Provide the [x, y] coordinate of the cell's center where the given text is located.  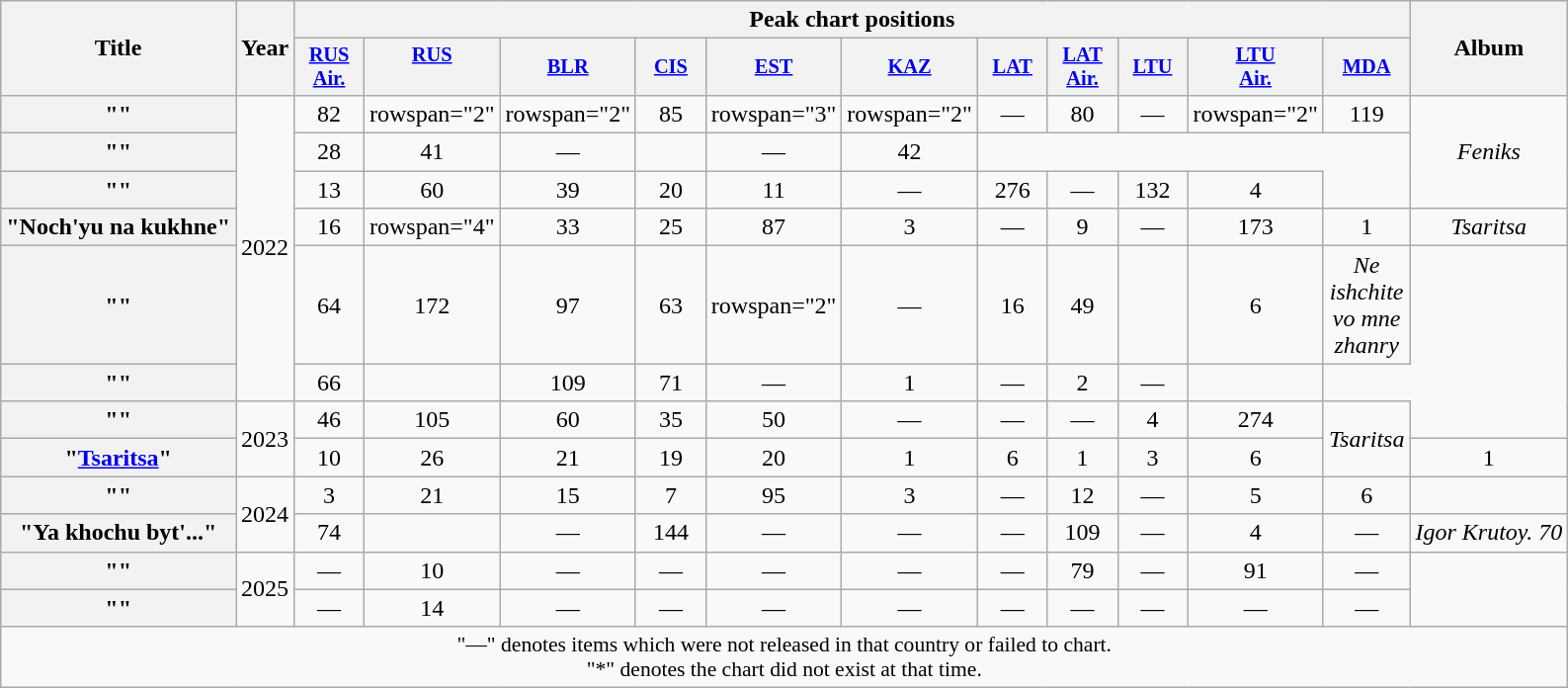
25 [670, 227]
"Ya khochu byt'..." [119, 533]
46 [330, 420]
79 [1083, 570]
Year [265, 48]
95 [774, 495]
28 [330, 152]
274 [1256, 420]
26 [432, 458]
35 [670, 420]
"Noch'yu na kukhne" [119, 227]
12 [1083, 495]
Album [1489, 48]
LATAir. [1083, 67]
7 [670, 495]
15 [568, 495]
RUS [432, 67]
Title [119, 48]
KAZ [910, 67]
85 [670, 114]
91 [1256, 570]
"Tsaritsa" [119, 458]
97 [568, 304]
41 [432, 152]
LTUAir. [1256, 67]
63 [670, 304]
119 [1366, 114]
rowspan="4" [432, 227]
144 [670, 533]
rowspan="3" [774, 114]
2025 [265, 589]
LTU [1152, 67]
14 [432, 608]
132 [1152, 190]
"—" denotes items which were not released in that country or failed to chart."*" denotes the chart did not exist at that time. [784, 656]
39 [568, 190]
Ne ishchite vo mne zhanry [1366, 304]
2022 [265, 247]
172 [432, 304]
173 [1256, 227]
Peak chart positions [852, 20]
80 [1083, 114]
13 [330, 190]
66 [330, 383]
74 [330, 533]
105 [432, 420]
82 [330, 114]
EST [774, 67]
33 [568, 227]
9 [1083, 227]
MDA [1366, 67]
2 [1083, 383]
87 [774, 227]
LAT [1012, 67]
276 [1012, 190]
2024 [265, 514]
49 [1083, 304]
CIS [670, 67]
64 [330, 304]
Feniks [1489, 151]
BLR [568, 67]
5 [1256, 495]
42 [910, 152]
2023 [265, 439]
50 [774, 420]
RUSAir. [330, 67]
Igor Krutoy. 70 [1489, 533]
71 [670, 383]
19 [670, 458]
11 [774, 190]
